Detect which cell encompasses the target text, then output its (x, y) center coordinate. 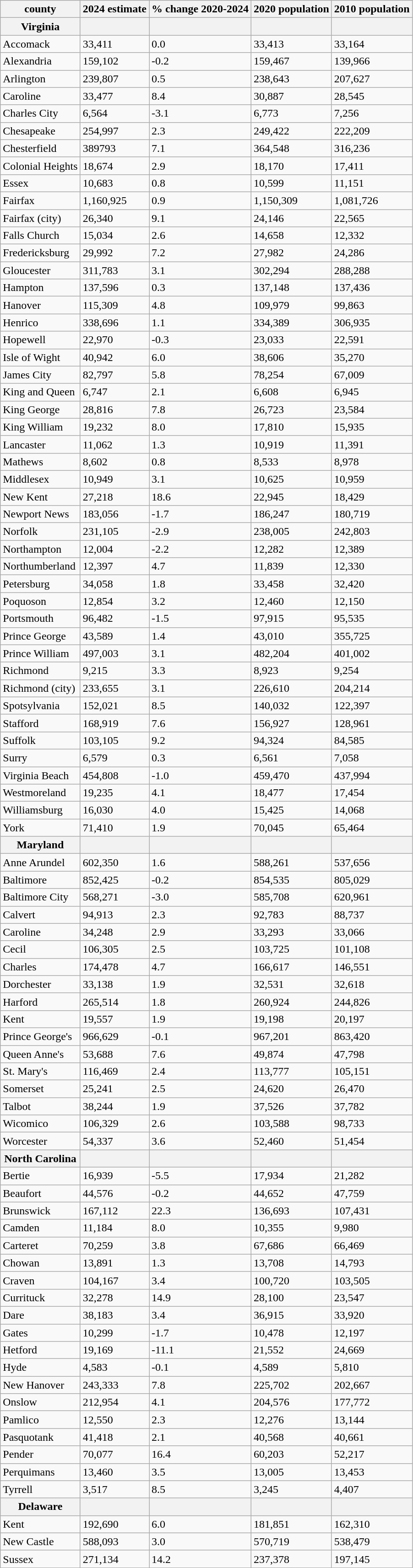
204,576 (292, 1402)
Fairfax (city) (40, 218)
19,169 (114, 1350)
15,034 (114, 236)
-5.5 (201, 1176)
271,134 (114, 1559)
7,058 (372, 758)
10,625 (292, 479)
Onslow (40, 1402)
103,725 (292, 949)
Brunswick (40, 1211)
6,608 (292, 392)
12,197 (372, 1333)
27,218 (114, 496)
10,478 (292, 1333)
Accomack (40, 44)
9.2 (201, 740)
11,391 (372, 444)
28,100 (292, 1298)
100,720 (292, 1280)
33,920 (372, 1315)
53,688 (114, 1054)
316,236 (372, 148)
Hetford (40, 1350)
Hopewell (40, 340)
12,854 (114, 601)
19,557 (114, 1019)
Isle of Wight (40, 357)
22,970 (114, 340)
103,505 (372, 1280)
Beaufort (40, 1193)
43,010 (292, 636)
8,602 (114, 462)
Harford (40, 1002)
21,552 (292, 1350)
67,009 (372, 375)
222,209 (372, 131)
Camden (40, 1228)
Essex (40, 183)
84,585 (372, 740)
North Carolina (40, 1158)
537,656 (372, 862)
Surry (40, 758)
10,599 (292, 183)
Baltimore (40, 880)
162,310 (372, 1524)
10,355 (292, 1228)
Spotsylvania (40, 706)
8,533 (292, 462)
Virginia (40, 27)
2020 population (292, 9)
238,005 (292, 532)
2024 estimate (114, 9)
4.0 (201, 810)
122,397 (372, 706)
7,256 (372, 113)
288,288 (372, 270)
94,913 (114, 915)
70,077 (114, 1455)
-11.1 (201, 1350)
863,420 (372, 1036)
437,994 (372, 776)
New Castle (40, 1541)
10,959 (372, 479)
Tyrrell (40, 1489)
11,184 (114, 1228)
17,411 (372, 166)
146,551 (372, 967)
389793 (114, 148)
10,949 (114, 479)
51,454 (372, 1141)
14,658 (292, 236)
Baltimore City (40, 897)
116,469 (114, 1072)
454,808 (114, 776)
174,478 (114, 967)
306,935 (372, 323)
33,477 (114, 96)
Suffolk (40, 740)
43,589 (114, 636)
13,453 (372, 1472)
16,030 (114, 810)
3,517 (114, 1489)
Sussex (40, 1559)
Henrico (40, 323)
82,797 (114, 375)
Portsmouth (40, 619)
3.5 (201, 1472)
33,413 (292, 44)
99,863 (372, 305)
588,093 (114, 1541)
4.8 (201, 305)
40,661 (372, 1437)
Charles (40, 967)
-2.2 (201, 549)
Hyde (40, 1368)
Currituck (40, 1298)
33,293 (292, 932)
238,643 (292, 79)
38,244 (114, 1106)
22,591 (372, 340)
1,160,925 (114, 200)
12,397 (114, 566)
17,810 (292, 427)
65,464 (372, 828)
29,992 (114, 253)
180,719 (372, 514)
3.8 (201, 1245)
Northumberland (40, 566)
32,420 (372, 584)
32,278 (114, 1298)
152,021 (114, 706)
Pamlico (40, 1420)
Lancaster (40, 444)
17,934 (292, 1176)
-2.9 (201, 532)
5.8 (201, 375)
22,945 (292, 496)
105,151 (372, 1072)
1.4 (201, 636)
21,282 (372, 1176)
23,584 (372, 410)
167,112 (114, 1211)
18.6 (201, 496)
231,105 (114, 532)
12,550 (114, 1420)
Williamsburg (40, 810)
249,422 (292, 131)
9,980 (372, 1228)
12,389 (372, 549)
3.6 (201, 1141)
12,460 (292, 601)
96,482 (114, 619)
York (40, 828)
113,777 (292, 1072)
12,330 (372, 566)
Hanover (40, 305)
12,332 (372, 236)
168,919 (114, 723)
Craven (40, 1280)
37,526 (292, 1106)
Fairfax (40, 200)
109,979 (292, 305)
585,708 (292, 897)
226,610 (292, 688)
602,350 (114, 862)
852,425 (114, 880)
302,294 (292, 270)
26,340 (114, 218)
6,561 (292, 758)
2.4 (201, 1072)
137,436 (372, 288)
% change 2020-2024 (201, 9)
Worcester (40, 1141)
16.4 (201, 1455)
139,966 (372, 61)
15,935 (372, 427)
60,203 (292, 1455)
33,411 (114, 44)
97,915 (292, 619)
24,669 (372, 1350)
Perquimans (40, 1472)
106,329 (114, 1124)
67,686 (292, 1245)
18,477 (292, 793)
177,772 (372, 1402)
27,982 (292, 253)
Petersburg (40, 584)
49,874 (292, 1054)
95,535 (372, 619)
17,454 (372, 793)
9,215 (114, 671)
15,425 (292, 810)
186,247 (292, 514)
Chesapeake (40, 131)
King William (40, 427)
197,145 (372, 1559)
225,702 (292, 1385)
497,003 (114, 653)
Queen Anne's (40, 1054)
8.4 (201, 96)
5,810 (372, 1368)
25,241 (114, 1089)
40,942 (114, 357)
3.2 (201, 601)
11,151 (372, 183)
7.1 (201, 148)
32,531 (292, 984)
26,723 (292, 410)
Virginia Beach (40, 776)
3,245 (292, 1489)
10,683 (114, 183)
6,773 (292, 113)
13,144 (372, 1420)
237,378 (292, 1559)
county (40, 9)
207,627 (372, 79)
137,596 (114, 288)
23,033 (292, 340)
967,201 (292, 1036)
Somerset (40, 1089)
103,588 (292, 1124)
78,254 (292, 375)
Poquoson (40, 601)
260,924 (292, 1002)
6,579 (114, 758)
4,407 (372, 1489)
52,217 (372, 1455)
18,674 (114, 166)
66,469 (372, 1245)
482,204 (292, 653)
Arlington (40, 79)
-3.1 (201, 113)
104,167 (114, 1280)
334,389 (292, 323)
159,467 (292, 61)
254,997 (114, 131)
88,737 (372, 915)
159,102 (114, 61)
King and Queen (40, 392)
7.2 (201, 253)
33,066 (372, 932)
128,961 (372, 723)
Falls Church (40, 236)
4,583 (114, 1368)
242,803 (372, 532)
1.1 (201, 323)
140,032 (292, 706)
244,826 (372, 1002)
52,460 (292, 1141)
202,667 (372, 1385)
Richmond (40, 671)
70,045 (292, 828)
33,138 (114, 984)
6,564 (114, 113)
239,807 (114, 79)
28,816 (114, 410)
Chesterfield (40, 148)
Richmond (city) (40, 688)
2010 population (372, 9)
New Hanover (40, 1385)
Hampton (40, 288)
70,259 (114, 1245)
115,309 (114, 305)
54,337 (114, 1141)
Bertie (40, 1176)
33,164 (372, 44)
Dorchester (40, 984)
Cecil (40, 949)
Middlesex (40, 479)
32,618 (372, 984)
-3.0 (201, 897)
38,183 (114, 1315)
13,460 (114, 1472)
12,276 (292, 1420)
Alexandria (40, 61)
9,254 (372, 671)
22,565 (372, 218)
92,783 (292, 915)
Fredericksburg (40, 253)
12,282 (292, 549)
16,939 (114, 1176)
38,606 (292, 357)
311,783 (114, 270)
Norfolk (40, 532)
Westmoreland (40, 793)
6,747 (114, 392)
8,978 (372, 462)
19,198 (292, 1019)
3.0 (201, 1541)
James City (40, 375)
12,150 (372, 601)
13,708 (292, 1263)
Stafford (40, 723)
6,945 (372, 392)
192,690 (114, 1524)
30,887 (292, 96)
Dare (40, 1315)
Mathews (40, 462)
10,919 (292, 444)
47,759 (372, 1193)
24,286 (372, 253)
40,568 (292, 1437)
854,535 (292, 880)
Charles City (40, 113)
265,514 (114, 1002)
Calvert (40, 915)
401,002 (372, 653)
Chowan (40, 1263)
Prince George's (40, 1036)
1,150,309 (292, 200)
26,470 (372, 1089)
13,005 (292, 1472)
212,954 (114, 1402)
41,418 (114, 1437)
3.3 (201, 671)
364,548 (292, 148)
11,839 (292, 566)
538,479 (372, 1541)
166,617 (292, 967)
1,081,726 (372, 200)
14.2 (201, 1559)
12,004 (114, 549)
137,148 (292, 288)
23,547 (372, 1298)
Pasquotank (40, 1437)
8,923 (292, 671)
Prince William (40, 653)
44,652 (292, 1193)
98,733 (372, 1124)
14,068 (372, 810)
Wicomico (40, 1124)
14,793 (372, 1263)
183,056 (114, 514)
620,961 (372, 897)
Maryland (40, 845)
181,851 (292, 1524)
805,029 (372, 880)
Colonial Heights (40, 166)
570,719 (292, 1541)
101,108 (372, 949)
-1.0 (201, 776)
0.0 (201, 44)
19,235 (114, 793)
338,696 (114, 323)
588,261 (292, 862)
568,271 (114, 897)
10,299 (114, 1333)
19,232 (114, 427)
94,324 (292, 740)
Delaware (40, 1507)
0.5 (201, 79)
33,458 (292, 584)
New Kent (40, 496)
37,782 (372, 1106)
9.1 (201, 218)
47,798 (372, 1054)
Prince George (40, 636)
Talbot (40, 1106)
243,333 (114, 1385)
Anne Arundel (40, 862)
107,431 (372, 1211)
18,429 (372, 496)
18,170 (292, 166)
233,655 (114, 688)
204,214 (372, 688)
24,146 (292, 218)
36,915 (292, 1315)
-1.5 (201, 619)
35,270 (372, 357)
355,725 (372, 636)
156,927 (292, 723)
Northampton (40, 549)
459,470 (292, 776)
-0.3 (201, 340)
103,105 (114, 740)
20,197 (372, 1019)
24,620 (292, 1089)
28,545 (372, 96)
Gates (40, 1333)
Gloucester (40, 270)
4,589 (292, 1368)
44,576 (114, 1193)
0.9 (201, 200)
34,058 (114, 584)
14.9 (201, 1298)
106,305 (114, 949)
22.3 (201, 1211)
Pender (40, 1455)
13,891 (114, 1263)
Newport News (40, 514)
1.6 (201, 862)
St. Mary's (40, 1072)
71,410 (114, 828)
Carteret (40, 1245)
136,693 (292, 1211)
34,248 (114, 932)
King George (40, 410)
966,629 (114, 1036)
11,062 (114, 444)
